Scan for the cell matching the given text and deliver its (x, y) coordinate at center. 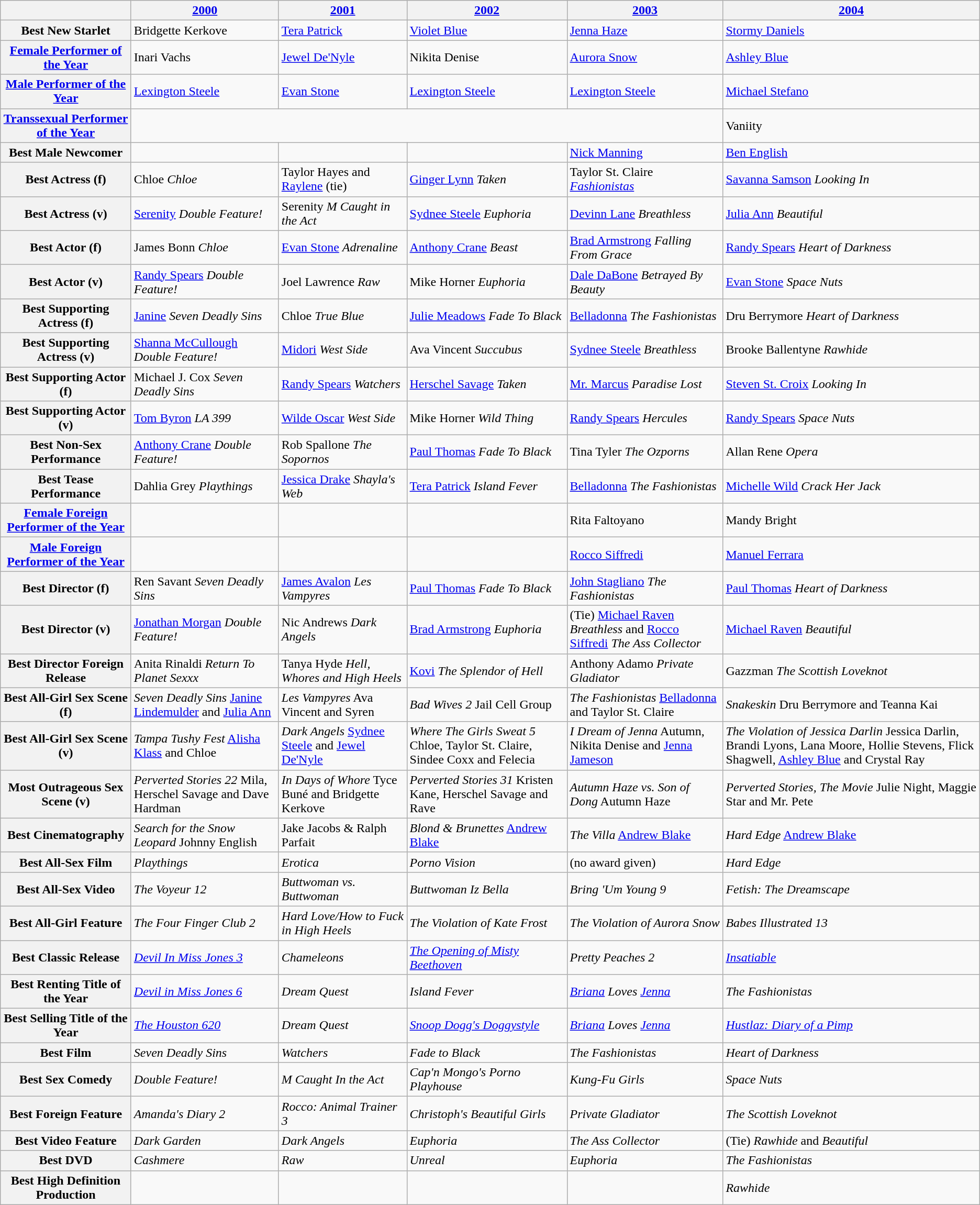
2000 (205, 10)
Unreal (487, 1160)
Evan Stone Adrenaline (342, 247)
Best All-Sex Video (66, 889)
Best DVD (66, 1160)
2004 (851, 10)
Sydnee Steele Euphoria (487, 214)
Mike Horner Euphoria (487, 282)
The Violation of Jessica Darlin Jessica Darlin, Brandi Lyons, Lana Moore, Hollie Stevens, Flick Shagwell, Ashley Blue and Crystal Ray (851, 746)
Stormy Daniels (851, 30)
Serenity M Caught in the Act (342, 214)
Allan Rene Opera (851, 452)
Island Fever (487, 992)
Best Actor (v) (66, 282)
Randy Spears Hercules (645, 418)
Best Male Newcomer (66, 152)
Midori West Side (342, 350)
Michael Raven Beautiful (851, 629)
The Opening of Misty Beethoven (487, 957)
Chameleons (342, 957)
Hustlaz: Diary of a Pimp (851, 1025)
In Days of Whore Tyce Buné and Bridgette Kerkove (342, 794)
Best All-Sex Film (66, 862)
Nikita Denise (487, 58)
Manuel Ferrara (851, 554)
The Houston 620 (205, 1025)
Hard Edge (851, 862)
Perverted Stories, The Movie Julie Night, Maggie Star and Mr. Pete (851, 794)
Ginger Lynn Taken (487, 179)
2002 (487, 10)
Michael J. Cox Seven Deadly Sins (205, 383)
Best Actress (v) (66, 214)
Evan Stone Space Nuts (851, 282)
Blond & Brunettes Andrew Blake (487, 835)
Shanna McCullough Double Feature! (205, 350)
Les Vampyres Ava Vincent and Syren (342, 705)
The Four Finger Club 2 (205, 923)
Sydnee Steele Breathless (645, 350)
Chloe True Blue (342, 315)
Ren Savant Seven Deadly Sins (205, 589)
Best Sex Comedy (66, 1080)
Evan Stone (342, 91)
Michelle Wild Crack Her Jack (851, 486)
The Violation of Kate Frost (487, 923)
Male Foreign Performer of the Year (66, 554)
M Caught In the Act (342, 1080)
Female Performer of the Year (66, 58)
The Ass Collector (645, 1141)
Aurora Snow (645, 58)
Most Outrageous Sex Scene (v) (66, 794)
Jake Jacobs & Ralph Parfait (342, 835)
The Voyeur 12 (205, 889)
Best Supporting Actress (v) (66, 350)
Tampa Tushy Fest Alisha Klass and Chloe (205, 746)
Porno Vision (487, 862)
Cashmere (205, 1160)
I Dream of Jenna Autumn, Nikita Denise and Jenna Jameson (645, 746)
Mandy Bright (851, 521)
Dark Garden (205, 1141)
2001 (342, 10)
Joel Lawrence Raw (342, 282)
Janine Seven Deadly Sins (205, 315)
Herschel Savage Taken (487, 383)
Bad Wives 2 Jail Cell Group (487, 705)
Best New Starlet (66, 30)
Best Director (v) (66, 629)
Kung-Fu Girls (645, 1080)
Seven Deadly Sins Janine Lindemulder and Julia Ann (205, 705)
Ben English (851, 152)
Cap'n Mongo's Porno Playhouse (487, 1080)
The Villa Andrew Blake (645, 835)
Vaniity (851, 126)
Inari Vachs (205, 58)
Michael Stefano (851, 91)
Buttwoman Iz Bella (487, 889)
Nic Andrews Dark Angels (342, 629)
Amanda's Diary 2 (205, 1113)
Dark Angels (342, 1141)
Christoph's Beautiful Girls (487, 1113)
Seven Deadly Sins (205, 1053)
Female Foreign Performer of the Year (66, 521)
Julia Ann Beautiful (851, 214)
(Tie) Rawhide and Beautiful (851, 1141)
Tanya Hyde Hell, Whores and High Heels (342, 670)
Best High Definition Production (66, 1188)
Dale DaBone Betrayed By Beauty (645, 282)
2003 (645, 10)
Perverted Stories 22 Mila, Herschel Savage and Dave Hardman (205, 794)
Devil in Miss Jones 6 (205, 992)
Brad Armstrong Falling From Grace (645, 247)
Jessica Drake Shayla's Web (342, 486)
Tera Patrick (342, 30)
The Fashionistas Belladonna and Taylor St. Claire (645, 705)
James Bonn Chloe (205, 247)
Autumn Haze vs. Son of Dong Autumn Haze (645, 794)
Heart of Darkness (851, 1053)
Fetish: The Dreamscape (851, 889)
Hard Love/How to Fuck in High Heels (342, 923)
Raw (342, 1160)
Tina Tyler The Ozporns (645, 452)
Kovi The Splendor of Hell (487, 670)
Best Actor (f) (66, 247)
Best All-Girl Feature (66, 923)
Gazzman The Scottish Loveknot (851, 670)
Best Foreign Feature (66, 1113)
Randy Spears Watchers (342, 383)
Dru Berrymore Heart of Darkness (851, 315)
Private Gladiator (645, 1113)
Serenity Double Feature! (205, 214)
James Avalon Les Vampyres (342, 589)
Babes Illustrated 13 (851, 923)
Jenna Haze (645, 30)
Male Performer of the Year (66, 91)
Dahlia Grey Playthings (205, 486)
Search for the Snow Leopard Johnny English (205, 835)
Tom Byron LA 399 (205, 418)
Brad Armstrong Euphoria (487, 629)
Best All-Girl Sex Scene (f) (66, 705)
Ava Vincent Succubus (487, 350)
Rita Faltoyano (645, 521)
Violet Blue (487, 30)
Double Feature! (205, 1080)
Transsexual Performer of the Year (66, 126)
Best All-Girl Sex Scene (v) (66, 746)
Best Actress (f) (66, 179)
Rocco: Animal Trainer 3 (342, 1113)
Snoop Dogg's Doggystyle (487, 1025)
Chloe Chloe (205, 179)
Nick Manning (645, 152)
The Violation of Aurora Snow (645, 923)
Ashley Blue (851, 58)
Wilde Oscar West Side (342, 418)
Best Classic Release (66, 957)
Best Selling Title of the Year (66, 1025)
Taylor Hayes and Raylene (tie) (342, 179)
Steven St. Croix Looking In (851, 383)
Devinn Lane Breathless (645, 214)
Anthony Crane Double Feature! (205, 452)
Devil In Miss Jones 3 (205, 957)
Playthings (205, 862)
Snakeskin Dru Berrymore and Teanna Kai (851, 705)
Rawhide (851, 1188)
Paul Thomas Heart of Darkness (851, 589)
Best Supporting Actor (v) (66, 418)
Randy Spears Space Nuts (851, 418)
Rocco Siffredi (645, 554)
Tera Patrick Island Fever (487, 486)
Perverted Stories 31 Kristen Kane, Herschel Savage and Rave (487, 794)
Dark Angels Sydnee Steele and Jewel De'Nyle (342, 746)
Jewel De'Nyle (342, 58)
Brooke Ballentyne Rawhide (851, 350)
Fade to Black (487, 1053)
Mike Horner Wild Thing (487, 418)
Best Video Feature (66, 1141)
Mr. Marcus Paradise Lost (645, 383)
Bring 'Um Young 9 (645, 889)
Anita Rinaldi Return To Planet Sexxx (205, 670)
Rob Spallone The Sopornos (342, 452)
Where The Girls Sweat 5 Chloe, Taylor St. Claire, Sindee Coxx and Felecia (487, 746)
Space Nuts (851, 1080)
Savanna Samson Looking In (851, 179)
John Stagliano The Fashionistas (645, 589)
Best Film (66, 1053)
Best Tease Performance (66, 486)
Randy Spears Double Feature! (205, 282)
Anthony Adamo Private Gladiator (645, 670)
Bridgette Kerkove (205, 30)
(Tie) Michael Raven Breathless and Rocco Siffredi The Ass Collector (645, 629)
Jonathan Morgan Double Feature! (205, 629)
The Scottish Loveknot (851, 1113)
Insatiable (851, 957)
Julie Meadows Fade To Black (487, 315)
Buttwoman vs. Buttwoman (342, 889)
Randy Spears Heart of Darkness (851, 247)
Taylor St. Claire Fashionistas (645, 179)
Best Supporting Actress (f) (66, 315)
Best Director Foreign Release (66, 670)
Pretty Peaches 2 (645, 957)
(no award given) (645, 862)
Hard Edge Andrew Blake (851, 835)
Best Non-Sex Performance (66, 452)
Anthony Crane Beast (487, 247)
Best Director (f) (66, 589)
Erotica (342, 862)
Watchers (342, 1053)
Best Supporting Actor (f) (66, 383)
Best Renting Title of the Year (66, 992)
Best Cinematography (66, 835)
